Return the [x, y] coordinate for the center point of the cell that contains the specified text.  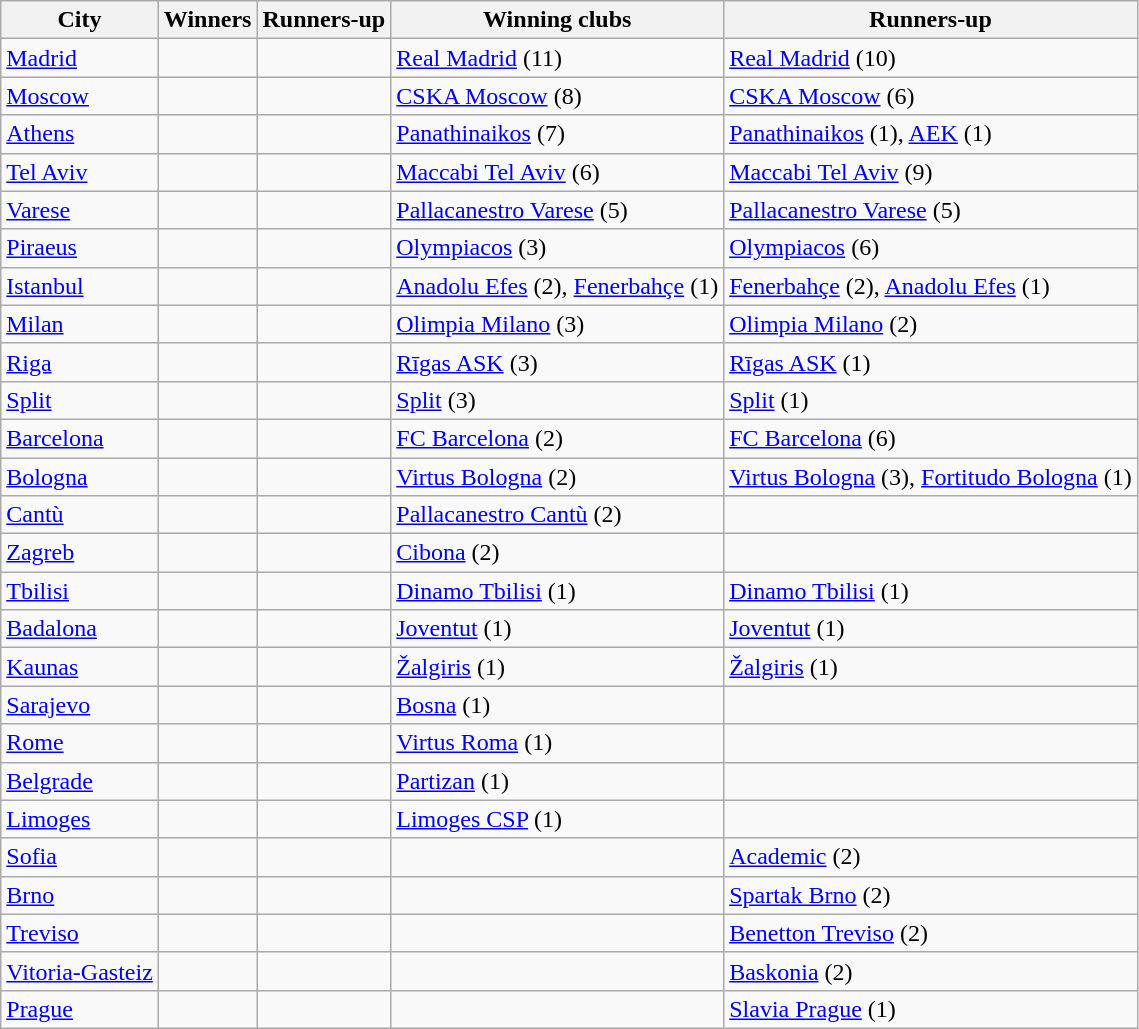
Limoges CSP (1) [558, 819]
Winning clubs [558, 20]
Belgrade [80, 781]
Partizan (1) [558, 781]
Kaunas [80, 667]
CSKA Moscow (6) [931, 96]
Winners [208, 20]
Athens [80, 134]
Bosna (1) [558, 705]
Olimpia Milano (2) [931, 324]
Panathinaikos (7) [558, 134]
Split (1) [931, 400]
Sarajevo [80, 705]
Virtus Bologna (2) [558, 477]
FC Barcelona (2) [558, 438]
Olympiacos (3) [558, 248]
FC Barcelona (6) [931, 438]
CSKA Moscow (8) [558, 96]
Olimpia Milano (3) [558, 324]
Real Madrid (10) [931, 58]
Olympiacos (6) [931, 248]
Cantù [80, 515]
Maccabi Tel Aviv (6) [558, 172]
Sofia [80, 857]
Tbilisi [80, 591]
Rome [80, 743]
Treviso [80, 933]
Split [80, 400]
Barcelona [80, 438]
Virtus Roma (1) [558, 743]
Pallacanestro Cantù (2) [558, 515]
Badalona [80, 629]
Brno [80, 895]
Milan [80, 324]
Benetton Treviso (2) [931, 933]
Panathinaikos (1), AEK (1) [931, 134]
Zagreb [80, 553]
Anadolu Efes (2), Fenerbahçe (1) [558, 286]
Baskonia (2) [931, 971]
Limoges [80, 819]
Rīgas ASK (3) [558, 362]
Real Madrid (11) [558, 58]
Moscow [80, 96]
Academic (2) [931, 857]
Split (3) [558, 400]
Spartak Brno (2) [931, 895]
Cibona (2) [558, 553]
Virtus Bologna (3), Fortitudo Bologna (1) [931, 477]
Madrid [80, 58]
Istanbul [80, 286]
Maccabi Tel Aviv (9) [931, 172]
Tel Aviv [80, 172]
Fenerbahçe (2), Anadolu Efes (1) [931, 286]
Vitoria-Gasteiz [80, 971]
Prague [80, 1009]
Riga [80, 362]
Slavia Prague (1) [931, 1009]
City [80, 20]
Varese [80, 210]
Rīgas ASK (1) [931, 362]
Piraeus [80, 248]
Bologna [80, 477]
